Scan for the cell matching the given text and deliver its (X, Y) coordinate at center. 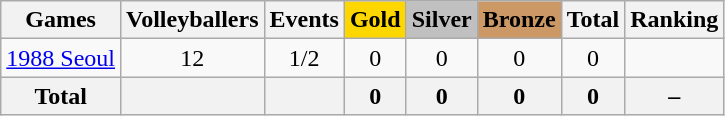
1988 Seoul (61, 58)
Gold (375, 20)
12 (192, 58)
Bronze (519, 20)
Games (61, 20)
Volleyballers (192, 20)
– (674, 96)
Silver (442, 20)
Events (304, 20)
1/2 (304, 58)
Ranking (674, 20)
